Detect which cell encompasses the target text, then output its [x, y] center coordinate. 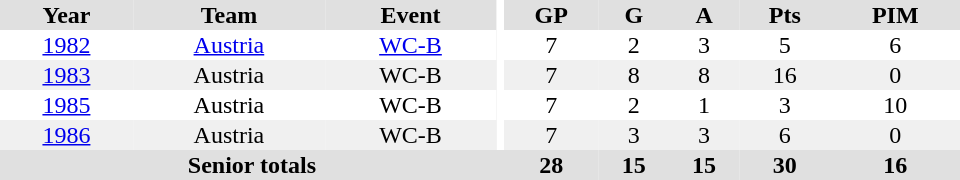
Year [66, 15]
G [634, 15]
Team [229, 15]
Pts [784, 15]
28 [552, 165]
1 [704, 105]
1985 [66, 105]
A [704, 15]
Event [410, 15]
PIM [895, 15]
30 [784, 165]
Senior totals [252, 165]
1983 [66, 75]
1986 [66, 135]
GP [552, 15]
10 [895, 105]
5 [784, 45]
1982 [66, 45]
